Output the [X, Y] coordinate of the center of the cell containing the given text.  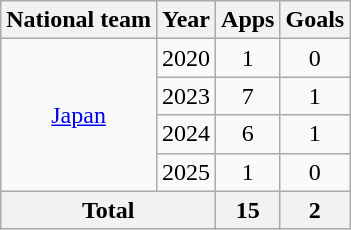
Apps [248, 20]
2020 [186, 58]
6 [248, 134]
Japan [79, 115]
2024 [186, 134]
Total [108, 210]
2025 [186, 172]
15 [248, 210]
Goals [315, 20]
National team [79, 20]
Year [186, 20]
2023 [186, 96]
7 [248, 96]
2 [315, 210]
